Scan for the cell matching the given text and deliver its (X, Y) coordinate at center. 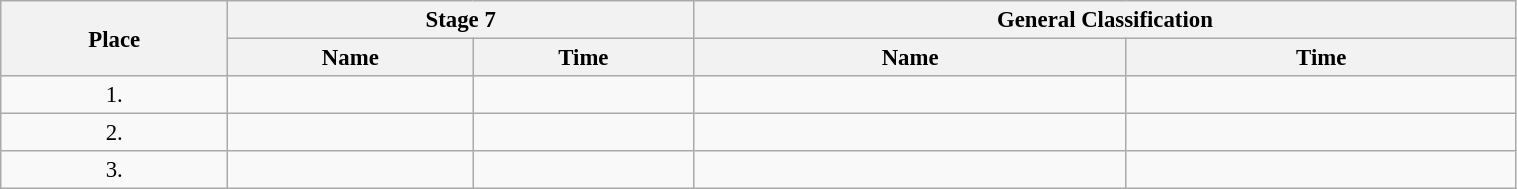
Place (114, 38)
Stage 7 (461, 20)
3. (114, 170)
1. (114, 95)
2. (114, 133)
General Classification (1105, 20)
